Capture the cell that displays the provided text and extract its [X, Y] central coordinate. 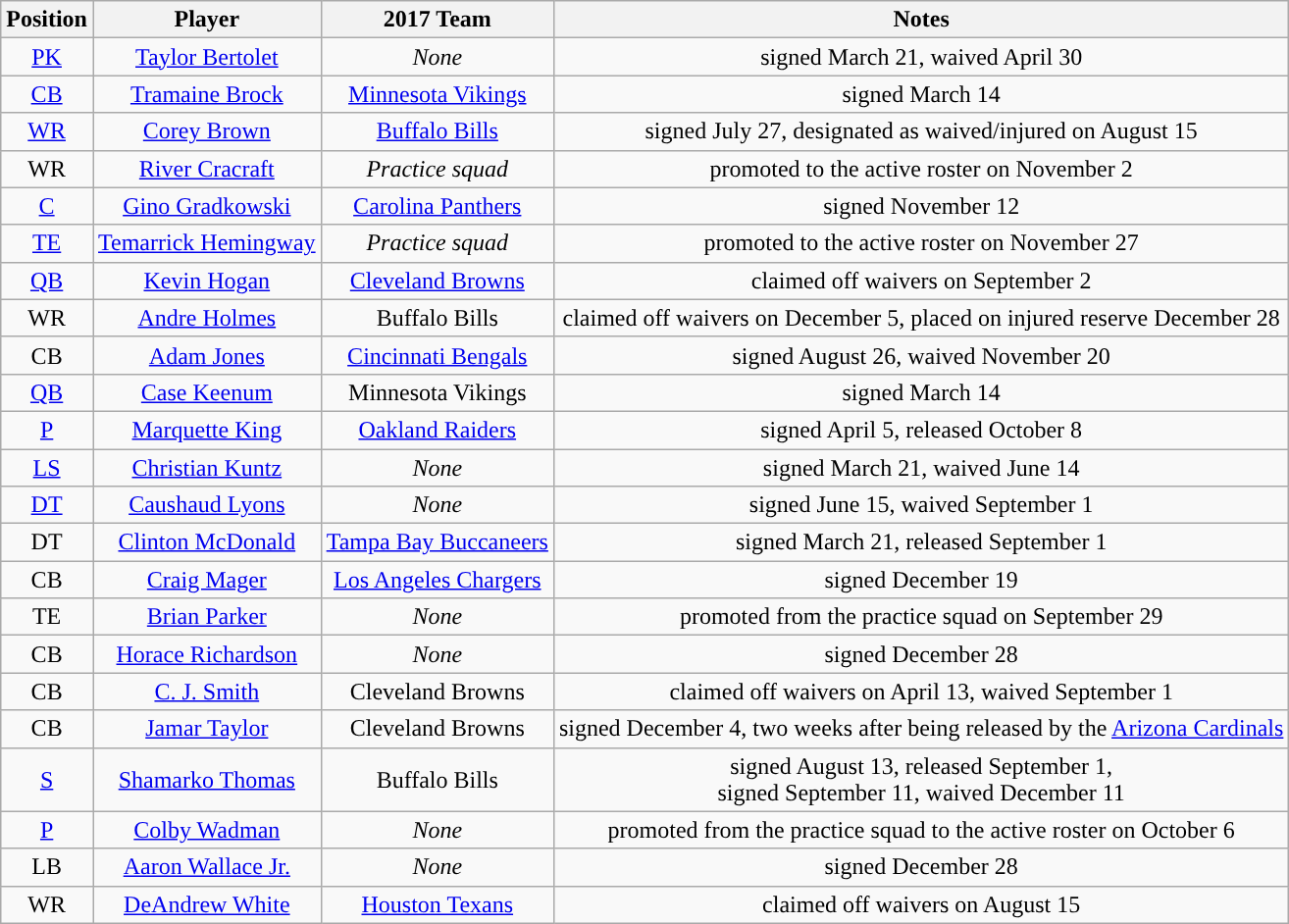
promoted from the practice squad to the active roster on October 6 [920, 830]
2017 Team [438, 20]
LS [47, 468]
Shamarko Thomas [206, 779]
C [47, 206]
Position [47, 20]
signed November 12 [920, 206]
claimed off waivers on April 13, waived September 1 [920, 692]
Los Angeles Chargers [438, 580]
Jamar Taylor [206, 729]
LB [47, 867]
signed August 13, released September 1,signed September 11, waived December 11 [920, 779]
Clinton McDonald [206, 542]
Kevin Hogan [206, 281]
DeAndrew White [206, 904]
claimed off waivers on August 15 [920, 904]
Caushaud Lyons [206, 505]
Gino Gradkowski [206, 206]
Oakland Raiders [438, 430]
Tramaine Brock [206, 94]
Craig Mager [206, 580]
Brian Parker [206, 617]
Tampa Bay Buccaneers [438, 542]
signed March 21, waived June 14 [920, 468]
signed December 19 [920, 580]
PK [47, 57]
signed April 5, released October 8 [920, 430]
Marquette King [206, 430]
River Cracraft [206, 169]
signed March 21, waived April 30 [920, 57]
Colby Wadman [206, 830]
Corey Brown [206, 131]
Temarrick Hemingway [206, 243]
Christian Kuntz [206, 468]
Cincinnati Bengals [438, 355]
Notes [920, 20]
Houston Texans [438, 904]
signed June 15, waived September 1 [920, 505]
promoted to the active roster on November 27 [920, 243]
signed August 26, waived November 20 [920, 355]
Carolina Panthers [438, 206]
Taylor Bertolet [206, 57]
signed March 21, released September 1 [920, 542]
S [47, 779]
signed December 4, two weeks after being released by the Arizona Cardinals [920, 729]
Horace Richardson [206, 654]
Case Keenum [206, 392]
Player [206, 20]
promoted from the practice squad on September 29 [920, 617]
promoted to the active roster on November 2 [920, 169]
C. J. Smith [206, 692]
Adam Jones [206, 355]
Aaron Wallace Jr. [206, 867]
signed July 27, designated as waived/injured on August 15 [920, 131]
claimed off waivers on September 2 [920, 281]
claimed off waivers on December 5, placed on injured reserve December 28 [920, 318]
Andre Holmes [206, 318]
